Find where the given text appears and provide that cell's center as [X, Y] coordinate. 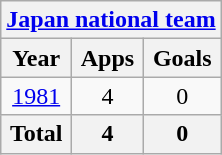
Year [36, 58]
Total [36, 134]
Japan national team [111, 20]
Goals [182, 58]
1981 [36, 96]
Apps [108, 58]
